Find where the given text appears and provide that cell's center as (x, y) coordinate. 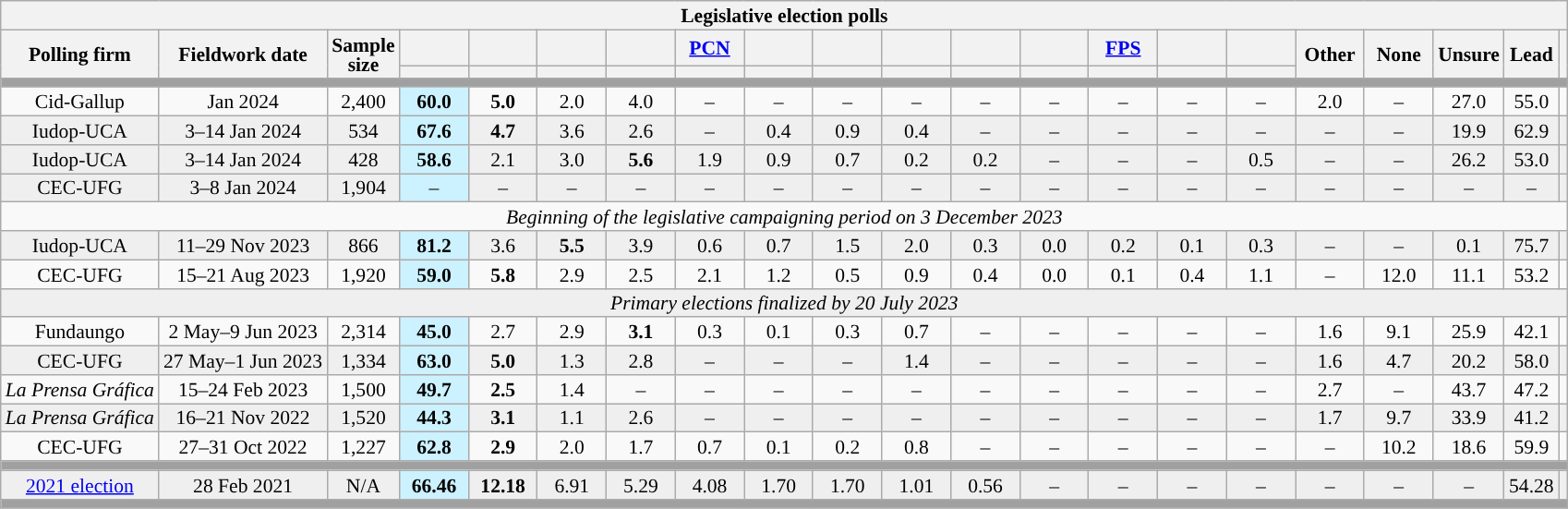
27–31 Oct 2022 (243, 447)
58.6 (434, 159)
0.8 (916, 447)
3.9 (641, 246)
59.0 (434, 273)
1,334 (363, 360)
Jan 2024 (243, 102)
63.0 (434, 360)
5.6 (641, 159)
58.0 (1531, 360)
5.8 (502, 273)
Unsure (1468, 54)
81.2 (434, 246)
Lead (1531, 54)
Primary elections finalized by 20 July 2023 (785, 303)
11.1 (1468, 273)
5.29 (641, 484)
47.2 (1531, 390)
0.6 (709, 246)
15–24 Feb 2023 (243, 390)
428 (363, 159)
1,904 (363, 188)
3–8 Jan 2024 (243, 188)
1,920 (363, 273)
3.0 (573, 159)
44.3 (434, 418)
26.2 (1468, 159)
62.8 (434, 447)
1.2 (779, 273)
None (1398, 54)
41.2 (1531, 418)
60.0 (434, 102)
4.08 (709, 484)
45.0 (434, 333)
1.9 (709, 159)
53.2 (1531, 273)
27.0 (1468, 102)
12.0 (1398, 273)
10.2 (1398, 447)
11–29 Nov 2023 (243, 246)
25.9 (1468, 333)
55.0 (1531, 102)
PCN (709, 48)
59.9 (1531, 447)
2021 election (79, 484)
534 (363, 131)
6.91 (573, 484)
12.18 (502, 484)
FPS (1123, 48)
62.9 (1531, 131)
Fundaungo (79, 333)
43.7 (1468, 390)
16–21 Nov 2022 (243, 418)
49.7 (434, 390)
33.9 (1468, 418)
66.46 (434, 484)
67.6 (434, 131)
Polling firm (79, 54)
1,500 (363, 390)
4.0 (641, 102)
15–21 Aug 2023 (243, 273)
1.5 (848, 246)
75.7 (1531, 246)
42.1 (1531, 333)
1,520 (363, 418)
18.6 (1468, 447)
27 May–1 Jun 2023 (243, 360)
9.7 (1398, 418)
2,400 (363, 102)
N/A (363, 484)
19.9 (1468, 131)
2 May–9 Jun 2023 (243, 333)
Other (1330, 54)
2.8 (641, 360)
20.2 (1468, 360)
Fieldwork date (243, 54)
28 Feb 2021 (243, 484)
866 (363, 246)
1.3 (573, 360)
Legislative election polls (785, 15)
54.28 (1531, 484)
5.5 (573, 246)
Beginning of the legislative campaigning period on 3 December 2023 (785, 216)
Samplesize (363, 54)
0.56 (986, 484)
2,314 (363, 333)
1.01 (916, 484)
53.0 (1531, 159)
1,227 (363, 447)
Cid-Gallup (79, 102)
9.1 (1398, 333)
